Detect which cell encompasses the target text, then output its [X, Y] center coordinate. 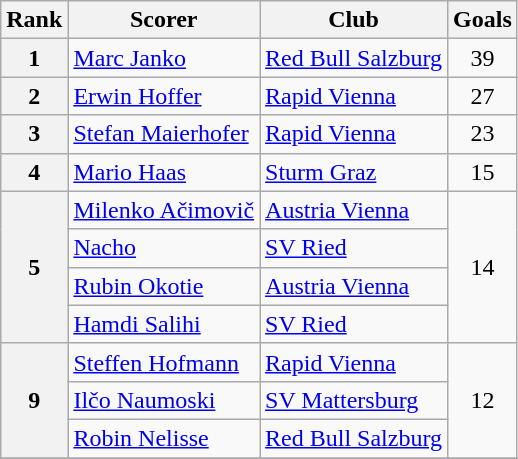
Club [354, 20]
Scorer [164, 20]
Marc Janko [164, 58]
SV Mattersburg [354, 400]
14 [483, 267]
12 [483, 400]
Ilčo Naumoski [164, 400]
2 [34, 96]
1 [34, 58]
3 [34, 134]
Goals [483, 20]
Nacho [164, 248]
Rank [34, 20]
4 [34, 172]
39 [483, 58]
Hamdi Salihi [164, 324]
Robin Nelisse [164, 438]
23 [483, 134]
5 [34, 267]
9 [34, 400]
Erwin Hoffer [164, 96]
Milenko Ačimovič [164, 210]
Steffen Hofmann [164, 362]
Sturm Graz [354, 172]
Stefan Maierhofer [164, 134]
Rubin Okotie [164, 286]
27 [483, 96]
Mario Haas [164, 172]
15 [483, 172]
